For the text-containing cell, return its midpoint in (X, Y) coordinate format. 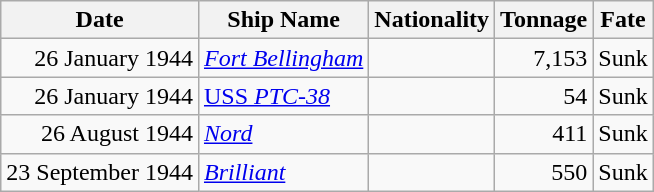
Nationality (432, 20)
26 August 1944 (100, 134)
Ship Name (283, 20)
Tonnage (544, 20)
550 (544, 172)
Nord (283, 134)
54 (544, 96)
411 (544, 134)
Date (100, 20)
Fate (623, 20)
USS PTC-38 (283, 96)
7,153 (544, 58)
Brilliant (283, 172)
Fort Bellingham (283, 58)
23 September 1944 (100, 172)
